For the text-containing cell, return its midpoint in (x, y) coordinate format. 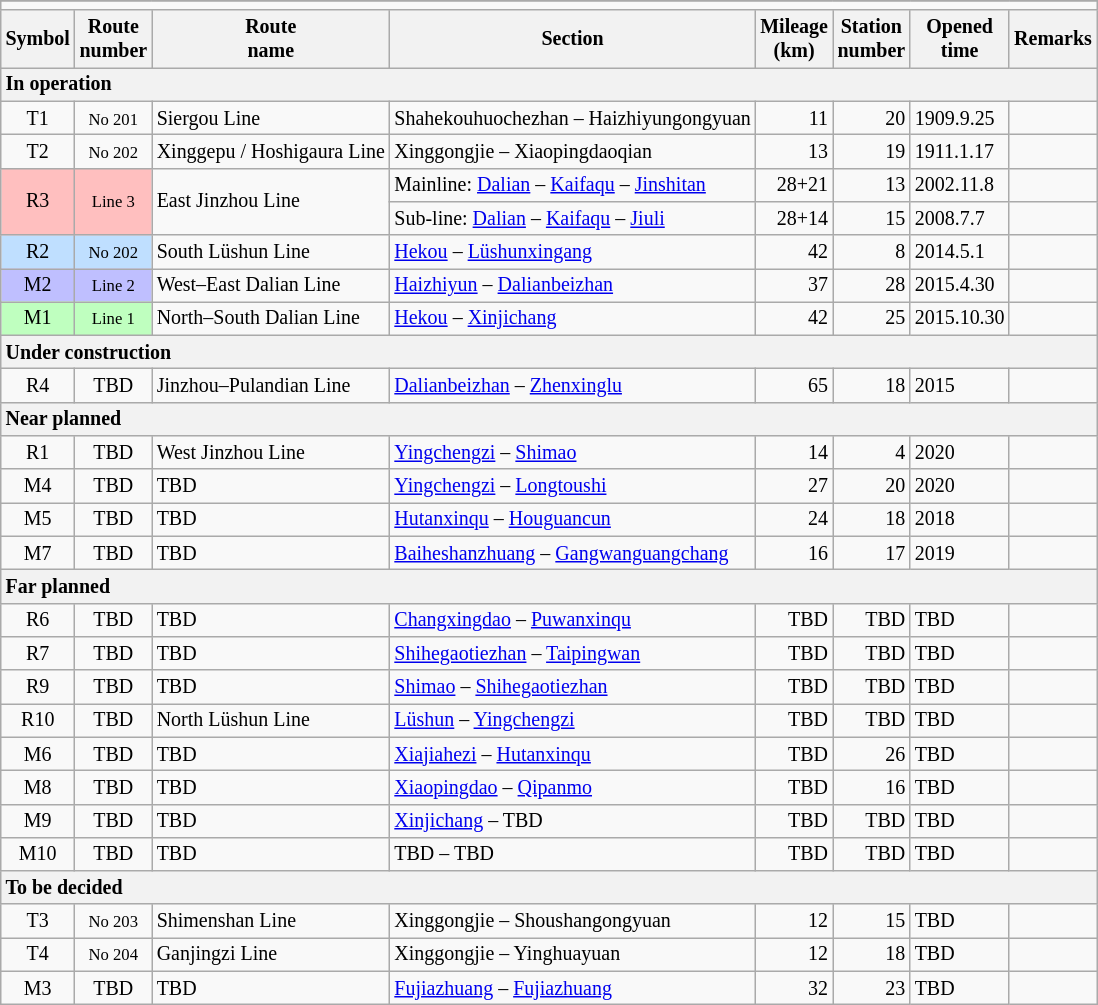
M1 (38, 318)
Stationnumber (872, 40)
Shimao – Shihegaotiezhan (573, 686)
T4 (38, 954)
R2 (38, 252)
14 (794, 452)
23 (872, 988)
Under construction (549, 352)
No 201 (114, 118)
Changxingdao – Puwanxinqu (573, 620)
Siergou Line (271, 118)
2015.10.30 (960, 318)
19 (872, 152)
65 (794, 386)
Line 2 (114, 286)
2002.11.8 (960, 184)
Shihegaotiezhan – Taipingwan (573, 654)
11 (794, 118)
M9 (38, 820)
M8 (38, 788)
T2 (38, 152)
Xinggongjie – Xiaopingdaoqian (573, 152)
To be decided (549, 888)
No 204 (114, 954)
North Lüshun Line (271, 720)
In operation (549, 84)
2019 (960, 554)
Mileage(km) (794, 40)
T1 (38, 118)
North–South Dalian Line (271, 318)
28+14 (794, 218)
R6 (38, 620)
Xiajiahezi – Hutanxinqu (573, 754)
Hutanxinqu – Houguancun (573, 520)
Line 3 (114, 202)
Shahekouhuochezhan – Haizhiyungongyuan (573, 118)
25 (872, 318)
West Jinzhou Line (271, 452)
No 203 (114, 922)
Fujiazhuang – Fujiazhuang (573, 988)
1909.9.25 (960, 118)
Far planned (549, 586)
Dalianbeizhan – Zhenxinglu (573, 386)
Lüshun – Yingchengzi (573, 720)
26 (872, 754)
Shimenshan Line (271, 922)
West–East Dalian Line (271, 286)
R1 (38, 452)
32 (794, 988)
M5 (38, 520)
2008.7.7 (960, 218)
M3 (38, 988)
Yingchengzi – Longtoushi (573, 486)
Hekou – Xinjichang (573, 318)
Near planned (549, 420)
4 (872, 452)
East Jinzhou Line (271, 202)
Remarks (1052, 40)
Xiaopingdao – Qipanmo (573, 788)
Xinggongjie – Shoushangongyuan (573, 922)
28 (872, 286)
Section (573, 40)
R10 (38, 720)
Jinzhou–Pulandian Line (271, 386)
M6 (38, 754)
Haizhiyun – Dalianbeizhan (573, 286)
Sub-line: Dalian – Kaifaqu – Jiuli (573, 218)
17 (872, 554)
37 (794, 286)
Hekou – Lüshunxingang (573, 252)
M7 (38, 554)
8 (872, 252)
Xinggepu / Hoshigaura Line (271, 152)
R4 (38, 386)
M2 (38, 286)
R3 (38, 202)
M10 (38, 854)
1911.1.17 (960, 152)
2018 (960, 520)
2015 (960, 386)
Ganjingzi Line (271, 954)
24 (794, 520)
South Lüshun Line (271, 252)
28+21 (794, 184)
M4 (38, 486)
2014.5.1 (960, 252)
Xinjichang – TBD (573, 820)
Mainline: Dalian – Kaifaqu – Jinshitan (573, 184)
Yingchengzi – Shimao (573, 452)
Symbol (38, 40)
Line 1 (114, 318)
Routename (271, 40)
27 (794, 486)
TBD – TBD (573, 854)
Xinggongjie – Yinghuayuan (573, 954)
R9 (38, 686)
Routenumber (114, 40)
R7 (38, 654)
2015.4.30 (960, 286)
T3 (38, 922)
Baiheshanzhuang – Gangwanguangchang (573, 554)
Openedtime (960, 40)
